Pinpoint the cell where the given text exists, returning its (x, y) midpoint coordinate. 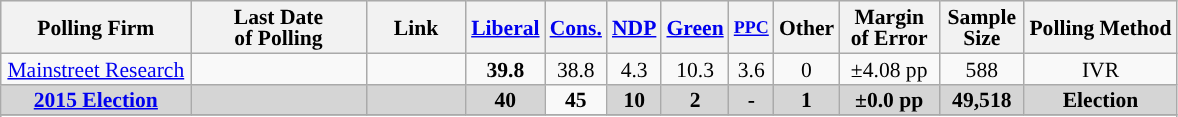
- (752, 100)
45 (576, 100)
10 (634, 100)
10.3 (694, 68)
2015 Election (96, 100)
1 (806, 100)
Liberal (505, 27)
Other (806, 27)
49,518 (982, 100)
IVR (1100, 68)
588 (982, 68)
Marginof Error (889, 27)
Polling Method (1100, 27)
2 (694, 100)
39.8 (505, 68)
Link (416, 27)
NDP (634, 27)
3.6 (752, 68)
Mainstreet Research (96, 68)
38.8 (576, 68)
Last Dateof Polling (278, 27)
0 (806, 68)
PPC (752, 27)
±4.08 pp (889, 68)
4.3 (634, 68)
Election (1100, 100)
Cons. (576, 27)
±0.0 pp (889, 100)
Polling Firm (96, 27)
Green (694, 27)
40 (505, 100)
SampleSize (982, 27)
